Pinpoint the cell where the given text exists, returning its (x, y) midpoint coordinate. 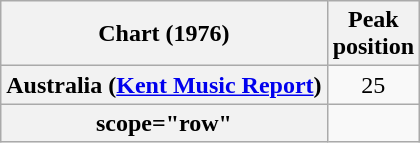
scope="row" (164, 123)
Chart (1976) (164, 34)
Peakposition (373, 34)
Australia (Kent Music Report) (164, 85)
25 (373, 85)
